Scan for the cell matching the given text and deliver its [X, Y] coordinate at center. 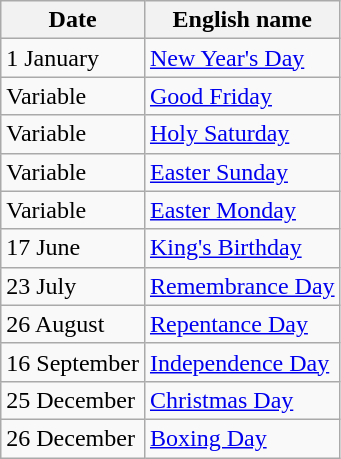
Repentance Day [242, 324]
Christmas Day [242, 400]
26 August [73, 324]
16 September [73, 362]
Easter Monday [242, 210]
Independence Day [242, 362]
1 January [73, 58]
English name [242, 20]
King's Birthday [242, 248]
25 December [73, 400]
Boxing Day [242, 438]
Remembrance Day [242, 286]
Holy Saturday [242, 134]
23 July [73, 286]
New Year's Day [242, 58]
Easter Sunday [242, 172]
Good Friday [242, 96]
17 June [73, 248]
Date [73, 20]
26 December [73, 438]
